Scan for the cell matching the given text and deliver its (X, Y) coordinate at center. 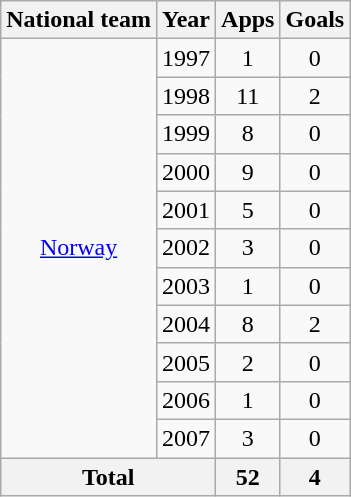
1998 (186, 96)
2001 (186, 210)
2005 (186, 362)
Apps (248, 20)
2000 (186, 172)
1997 (186, 58)
Year (186, 20)
11 (248, 96)
1999 (186, 134)
Norway (79, 248)
Total (108, 477)
Goals (315, 20)
4 (315, 477)
52 (248, 477)
9 (248, 172)
2006 (186, 400)
National team (79, 20)
2002 (186, 248)
2004 (186, 324)
2003 (186, 286)
2007 (186, 438)
5 (248, 210)
